Output the [x, y] coordinate of the center of the cell containing the given text.  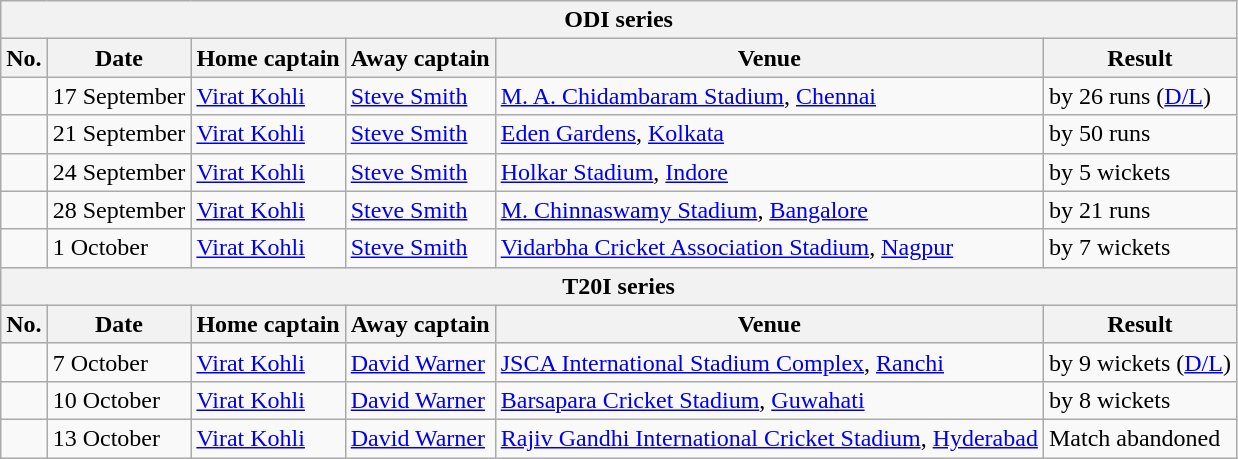
1 October [119, 248]
28 September [119, 210]
M. Chinnaswamy Stadium, Bangalore [769, 210]
by 50 runs [1140, 134]
Vidarbha Cricket Association Stadium, Nagpur [769, 248]
by 7 wickets [1140, 248]
M. A. Chidambaram Stadium, Chennai [769, 96]
JSCA International Stadium Complex, Ranchi [769, 362]
Rajiv Gandhi International Cricket Stadium, Hyderabad [769, 438]
Eden Gardens, Kolkata [769, 134]
T20I series [619, 286]
17 September [119, 96]
7 October [119, 362]
ODI series [619, 20]
10 October [119, 400]
Barsapara Cricket Stadium, Guwahati [769, 400]
by 5 wickets [1140, 172]
by 9 wickets (D/L) [1140, 362]
by 21 runs [1140, 210]
by 26 runs (D/L) [1140, 96]
13 October [119, 438]
24 September [119, 172]
Match abandoned [1140, 438]
Holkar Stadium, Indore [769, 172]
21 September [119, 134]
by 8 wickets [1140, 400]
